Extract the (x, y) coordinate from the center of the cell holding the provided text.  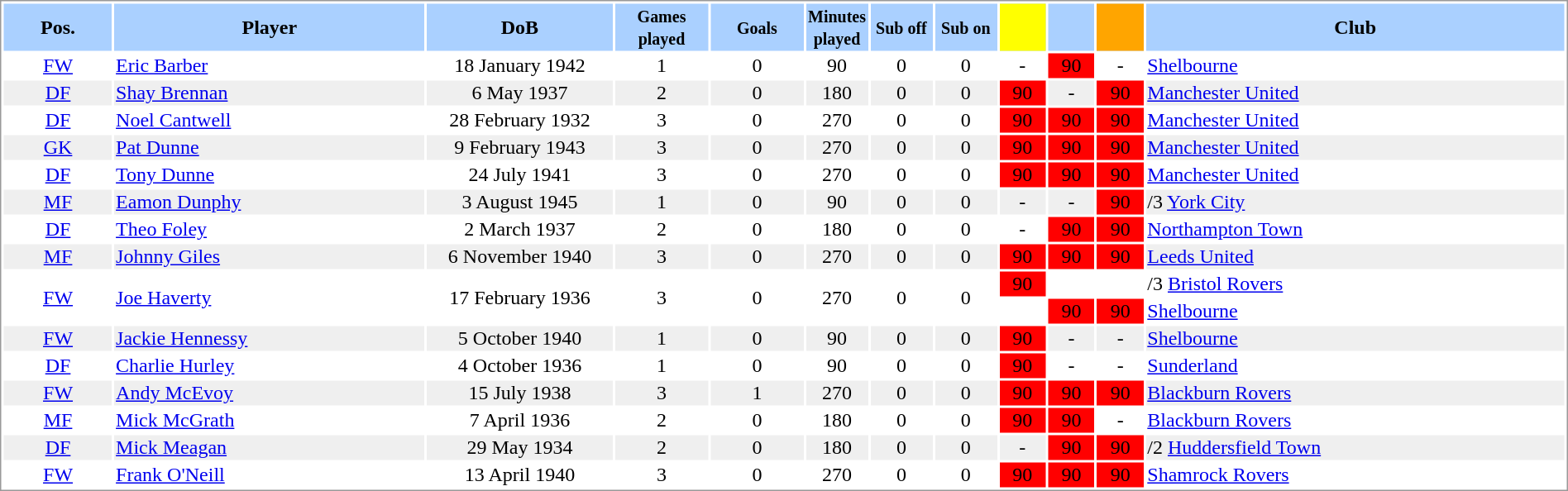
/3 York City (1355, 203)
Sub on (966, 26)
3 August 1945 (519, 203)
Sunderland (1355, 366)
7 April 1936 (519, 421)
Joe Haverty (270, 298)
6 November 1940 (519, 257)
9 February 1943 (519, 148)
Pat Dunne (270, 148)
Minutesplayed (837, 26)
Shay Brennan (270, 93)
17 February 1936 (519, 298)
Eric Barber (270, 65)
5 October 1940 (519, 338)
28 February 1932 (519, 120)
Eamon Dunphy (270, 203)
Sub off (901, 26)
Gamesplayed (662, 26)
2 March 1937 (519, 229)
Pos. (58, 26)
/2 Huddersfield Town (1355, 447)
Northampton Town (1355, 229)
18 January 1942 (519, 65)
GK (58, 148)
Club (1355, 26)
Johnny Giles (270, 257)
Tony Dunne (270, 174)
Theo Foley (270, 229)
Noel Cantwell (270, 120)
Player (270, 26)
Goals (757, 26)
Leeds United (1355, 257)
15 July 1938 (519, 393)
Shamrock Rovers (1355, 475)
DoB (519, 26)
Charlie Hurley (270, 366)
4 October 1936 (519, 366)
13 April 1940 (519, 475)
Mick Meagan (270, 447)
24 July 1941 (519, 174)
/3 Bristol Rovers (1355, 284)
Frank O'Neill (270, 475)
Mick McGrath (270, 421)
Andy McEvoy (270, 393)
6 May 1937 (519, 93)
Jackie Hennessy (270, 338)
29 May 1934 (519, 447)
